Determine the (x, y) coordinate at the center of the cell enclosing the given text.  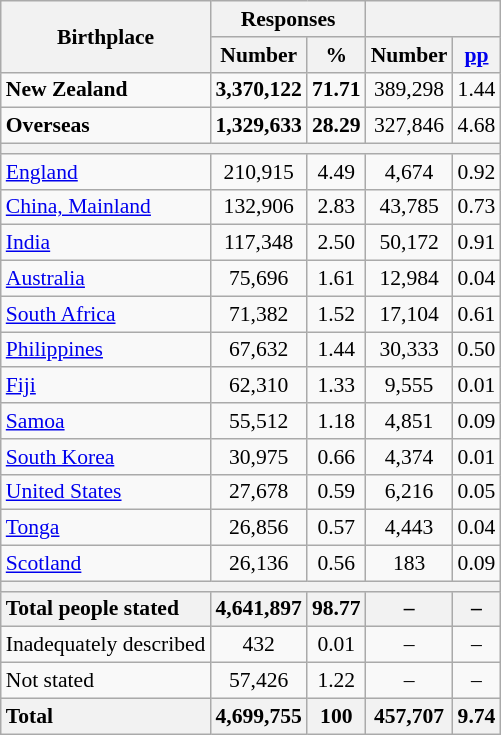
26,136 (258, 564)
1.22 (336, 681)
98.77 (336, 609)
26,856 (258, 528)
4,699,755 (258, 716)
117,348 (258, 243)
Total (106, 716)
0.91 (477, 243)
0.73 (477, 207)
4,851 (410, 421)
4,443 (410, 528)
210,915 (258, 172)
New Zealand (106, 90)
Birthplace (106, 36)
0.57 (336, 528)
England (106, 172)
9.74 (477, 716)
0.05 (477, 492)
1.18 (336, 421)
South Korea (106, 457)
457,707 (410, 716)
Not stated (106, 681)
South Africa (106, 314)
Inadequately described (106, 645)
100 (336, 716)
17,104 (410, 314)
4,641,897 (258, 609)
55,512 (258, 421)
75,696 (258, 279)
1.61 (336, 279)
327,846 (410, 126)
0.59 (336, 492)
67,632 (258, 350)
6,216 (410, 492)
1,329,633 (258, 126)
0.66 (336, 457)
389,298 (410, 90)
2.50 (336, 243)
United States (106, 492)
Samoa (106, 421)
30,975 (258, 457)
62,310 (258, 386)
43,785 (410, 207)
71,382 (258, 314)
2.83 (336, 207)
432 (258, 645)
4,374 (410, 457)
Australia (106, 279)
0.61 (477, 314)
28.29 (336, 126)
183 (410, 564)
57,426 (258, 681)
30,333 (410, 350)
Tonga (106, 528)
1.33 (336, 386)
12,984 (410, 279)
Fiji (106, 386)
India (106, 243)
4.49 (336, 172)
Philippines (106, 350)
China, Mainland (106, 207)
4,674 (410, 172)
4.68 (477, 126)
Total people stated (106, 609)
0.56 (336, 564)
Overseas (106, 126)
71.71 (336, 90)
1.52 (336, 314)
Scotland (106, 564)
132,906 (258, 207)
27,678 (258, 492)
3,370,122 (258, 90)
% (336, 55)
0.50 (477, 350)
Responses (288, 19)
pp (477, 55)
50,172 (410, 243)
0.92 (477, 172)
9,555 (410, 386)
